Scan for the cell matching the given text and deliver its (X, Y) coordinate at center. 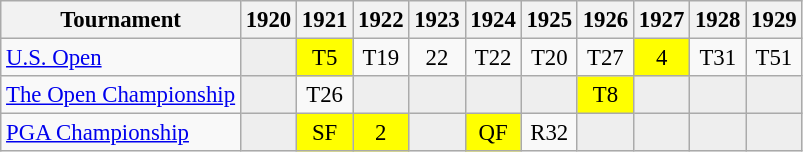
4 (661, 58)
R32 (549, 133)
1920 (268, 20)
2 (381, 133)
22 (437, 58)
T8 (605, 95)
1927 (661, 20)
T31 (718, 58)
The Open Championship (121, 95)
T5 (325, 58)
PGA Championship (121, 133)
1925 (549, 20)
T26 (325, 95)
T22 (493, 58)
QF (493, 133)
T27 (605, 58)
SF (325, 133)
Tournament (121, 20)
1923 (437, 20)
1922 (381, 20)
1928 (718, 20)
1929 (774, 20)
T19 (381, 58)
U.S. Open (121, 58)
1921 (325, 20)
T20 (549, 58)
1926 (605, 20)
1924 (493, 20)
T51 (774, 58)
